From the cell containing the given text, extract its center point as [x, y] coordinate. 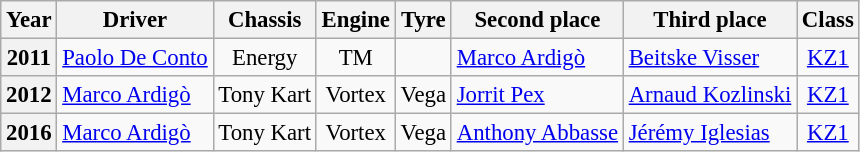
Class [828, 20]
Second place [537, 20]
TM [356, 58]
Energy [264, 58]
Tyre [423, 20]
Anthony Abbasse [537, 133]
Jorrit Pex [537, 95]
2016 [29, 133]
Chassis [264, 20]
Engine [356, 20]
Beitske Visser [710, 58]
Arnaud Kozlinski [710, 95]
Paolo De Conto [135, 58]
2011 [29, 58]
Jérémy Iglesias [710, 133]
Year [29, 20]
Driver [135, 20]
2012 [29, 95]
Third place [710, 20]
